Scan for the cell matching the given text and deliver its [x, y] coordinate at center. 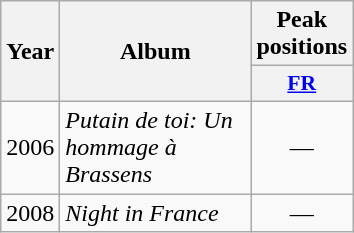
Year [30, 52]
Putain de toi: Un hommage à Brassens [156, 147]
2006 [30, 147]
2008 [30, 213]
Night in France [156, 213]
Album [156, 52]
FR [302, 84]
Peak positions [302, 34]
